Extract the (x, y) coordinate from the center of the cell holding the provided text.  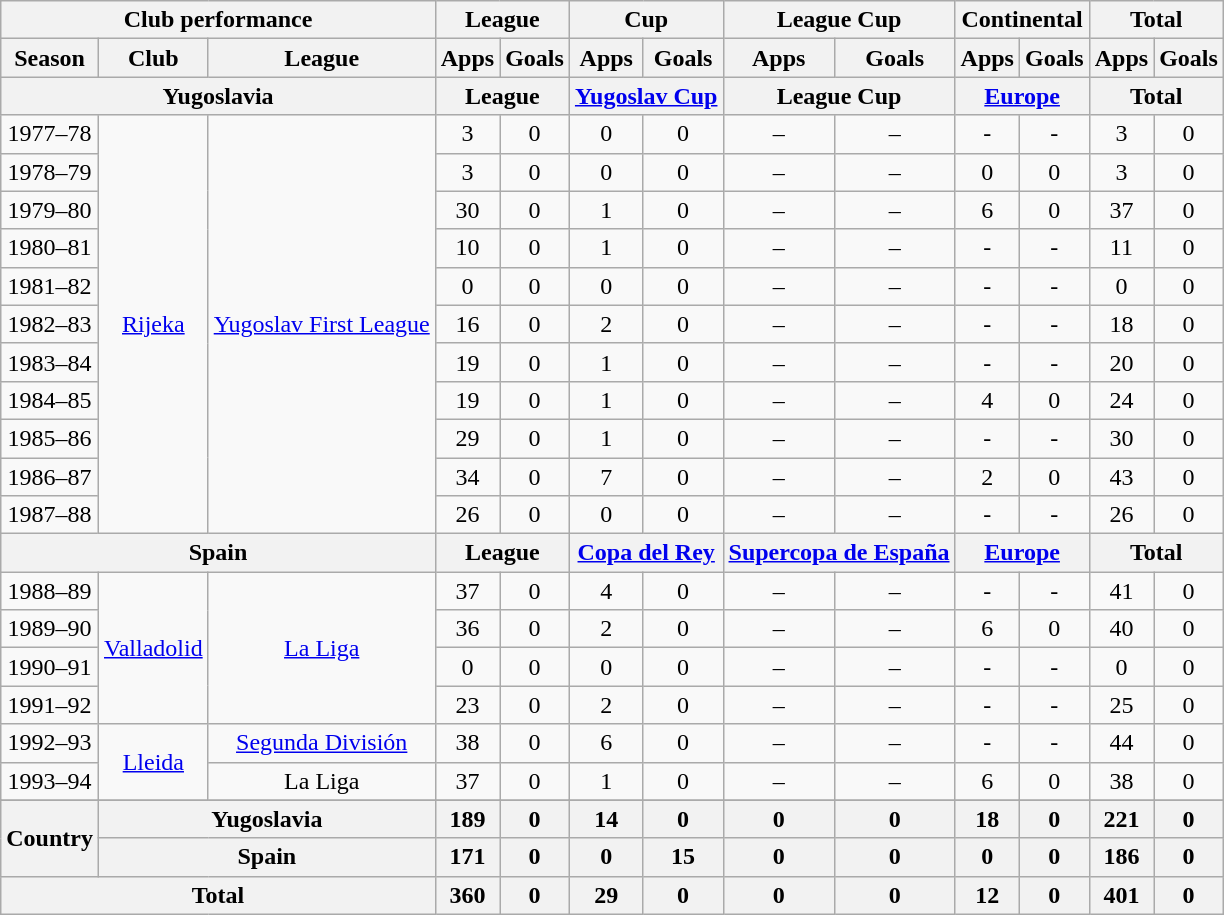
12 (987, 895)
11 (1121, 248)
15 (683, 857)
Valladolid (153, 648)
1993–94 (50, 781)
14 (606, 819)
171 (467, 857)
1987–88 (50, 515)
Yugoslav Cup (646, 96)
Country (50, 838)
1989–90 (50, 629)
1985–86 (50, 438)
25 (1121, 705)
Lleida (153, 762)
221 (1121, 819)
1983–84 (50, 362)
1981–82 (50, 286)
Rijeka (153, 324)
41 (1121, 591)
Supercopa de España (839, 553)
40 (1121, 629)
44 (1121, 743)
36 (467, 629)
34 (467, 477)
43 (1121, 477)
Yugoslav First League (322, 324)
10 (467, 248)
1978–79 (50, 172)
1977–78 (50, 134)
189 (467, 819)
1992–93 (50, 743)
24 (1121, 400)
20 (1121, 362)
Club (153, 58)
1979–80 (50, 210)
360 (467, 895)
1980–81 (50, 248)
Segunda División (322, 743)
7 (606, 477)
1984–85 (50, 400)
23 (467, 705)
1990–91 (50, 667)
1986–87 (50, 477)
Club performance (218, 20)
Copa del Rey (646, 553)
401 (1121, 895)
Season (50, 58)
1988–89 (50, 591)
186 (1121, 857)
16 (467, 324)
1991–92 (50, 705)
Continental (1022, 20)
Cup (646, 20)
1982–83 (50, 324)
